Identify which cell holds the provided text, then report its [x, y] central coordinate. 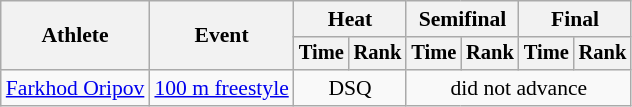
Heat [350, 19]
Semifinal [462, 19]
Event [221, 36]
DSQ [350, 88]
Farkhod Oripov [76, 88]
100 m freestyle [221, 88]
Final [575, 19]
Athlete [76, 36]
did not advance [518, 88]
